Return the [X, Y] coordinate for the center point of the cell that contains the specified text.  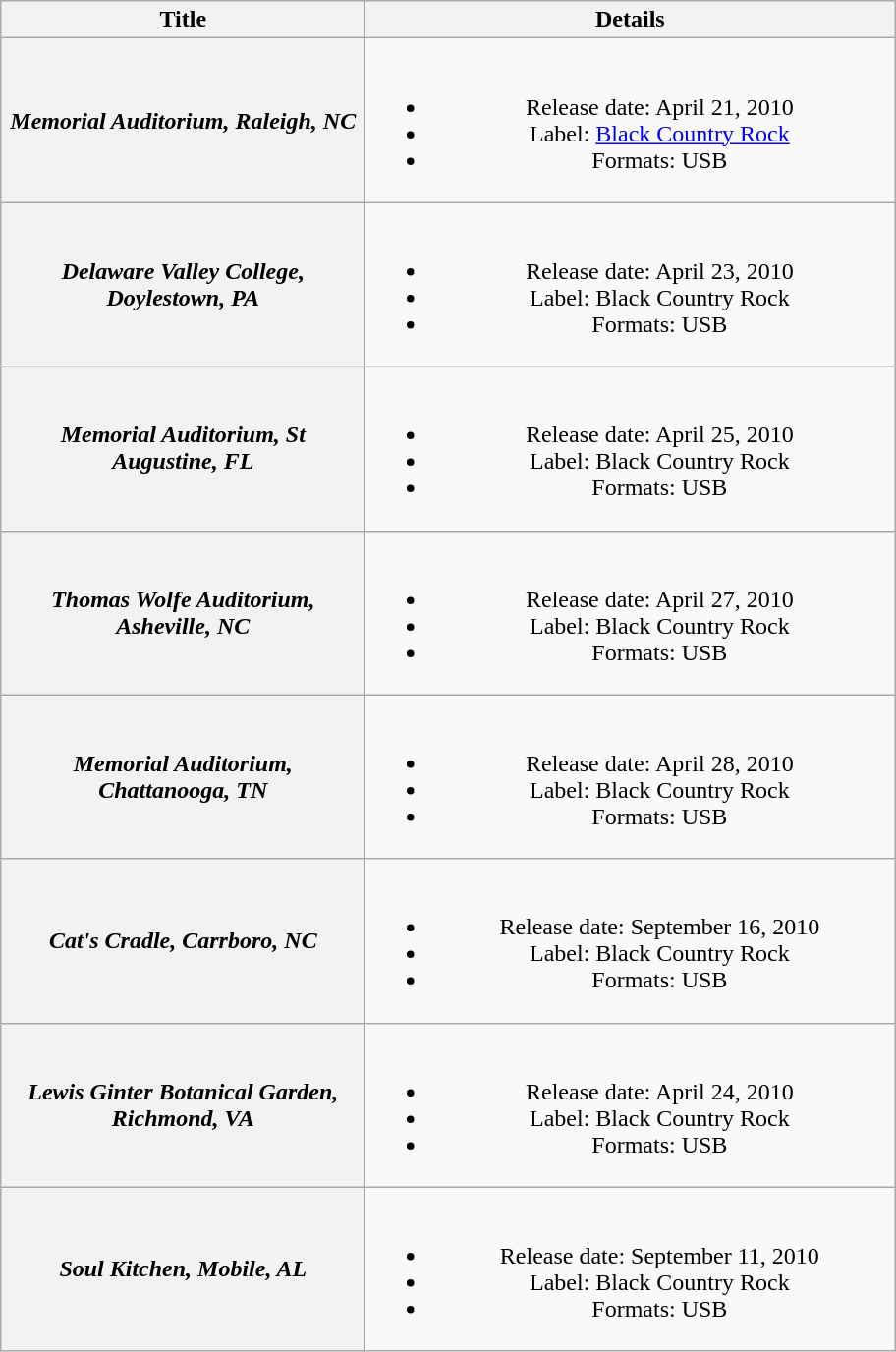
Memorial Auditorium, Chattanooga, TN [183, 776]
Release date: April 23, 2010Label: Black Country RockFormats: USB [631, 285]
Release date: April 25, 2010Label: Black Country RockFormats: USB [631, 448]
Cat's Cradle, Carrboro, NC [183, 941]
Soul Kitchen, Mobile, AL [183, 1269]
Release date: April 27, 2010Label: Black Country RockFormats: USB [631, 613]
Release date: April 21, 2010Label: Black Country RockFormats: USB [631, 120]
Memorial Auditorium, St Augustine, FL [183, 448]
Release date: September 11, 2010Label: Black Country RockFormats: USB [631, 1269]
Details [631, 20]
Thomas Wolfe Auditorium, Asheville, NC [183, 613]
Release date: April 28, 2010Label: Black Country RockFormats: USB [631, 776]
Lewis Ginter Botanical Garden, Richmond, VA [183, 1104]
Release date: April 24, 2010Label: Black Country RockFormats: USB [631, 1104]
Delaware Valley College, Doylestown, PA [183, 285]
Title [183, 20]
Release date: September 16, 2010Label: Black Country RockFormats: USB [631, 941]
Memorial Auditorium, Raleigh, NC [183, 120]
